Capture the cell that displays the provided text and extract its [X, Y] central coordinate. 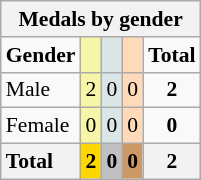
Female [41, 126]
Male [41, 90]
Medals by gender [101, 19]
Gender [41, 55]
